Search for the cell housing the specified text and yield its [X, Y] center coordinate. 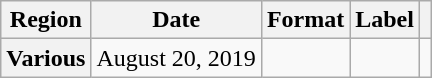
Format [305, 20]
Date [176, 20]
Region [46, 20]
August 20, 2019 [176, 58]
Various [46, 58]
Label [385, 20]
